Extract the [x, y] coordinate from the center of the cell holding the provided text.  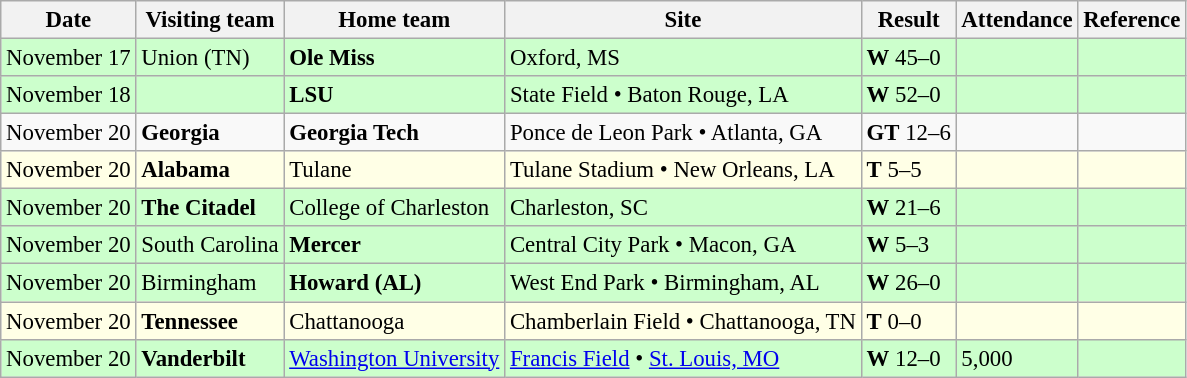
Oxford, MS [684, 58]
November 17 [68, 58]
Reference [1132, 20]
The Citadel [210, 208]
W 5–3 [908, 245]
Georgia Tech [394, 133]
T 5–5 [908, 170]
Ole Miss [394, 58]
Home team [394, 20]
W 21–6 [908, 208]
Charleston, SC [684, 208]
W 52–0 [908, 95]
Chattanooga [394, 321]
South Carolina [210, 245]
Tennessee [210, 321]
Site [684, 20]
Central City Park • Macon, GA [684, 245]
State Field • Baton Rouge, LA [684, 95]
College of Charleston [394, 208]
Georgia [210, 133]
Mercer [394, 245]
Date [68, 20]
LSU [394, 95]
Union (TN) [210, 58]
Tulane Stadium • New Orleans, LA [684, 170]
West End Park • Birmingham, AL [684, 283]
Birmingham [210, 283]
Alabama [210, 170]
November 18 [68, 95]
GT 12–6 [908, 133]
Tulane [394, 170]
Washington University [394, 358]
W 26–0 [908, 283]
Chamberlain Field • Chattanooga, TN [684, 321]
Attendance [1017, 20]
Vanderbilt [210, 358]
Visiting team [210, 20]
Howard (AL) [394, 283]
5,000 [1017, 358]
Ponce de Leon Park • Atlanta, GA [684, 133]
Result [908, 20]
T 0–0 [908, 321]
W 45–0 [908, 58]
W 12–0 [908, 358]
Francis Field • St. Louis, MO [684, 358]
